Capture the cell that displays the provided text and extract its [X, Y] central coordinate. 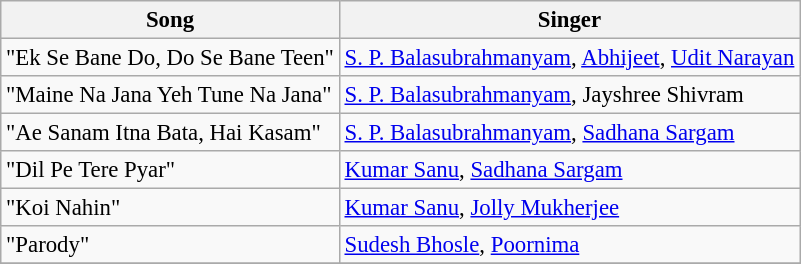
"Koi Nahin" [170, 208]
S. P. Balasubrahmanyam, Sadhana Sargam [569, 133]
"Maine Na Jana Yeh Tune Na Jana" [170, 95]
"Ek Se Bane Do, Do Se Bane Teen" [170, 58]
Kumar Sanu, Sadhana Sargam [569, 170]
Sudesh Bhosle, Poornima [569, 245]
Singer [569, 20]
"Dil Pe Tere Pyar" [170, 170]
"Ae Sanam Itna Bata, Hai Kasam" [170, 133]
Kumar Sanu, Jolly Mukherjee [569, 208]
S. P. Balasubrahmanyam, Jayshree Shivram [569, 95]
S. P. Balasubrahmanyam, Abhijeet, Udit Narayan [569, 58]
Song [170, 20]
"Parody" [170, 245]
